Search for the cell housing the specified text and yield its (x, y) center coordinate. 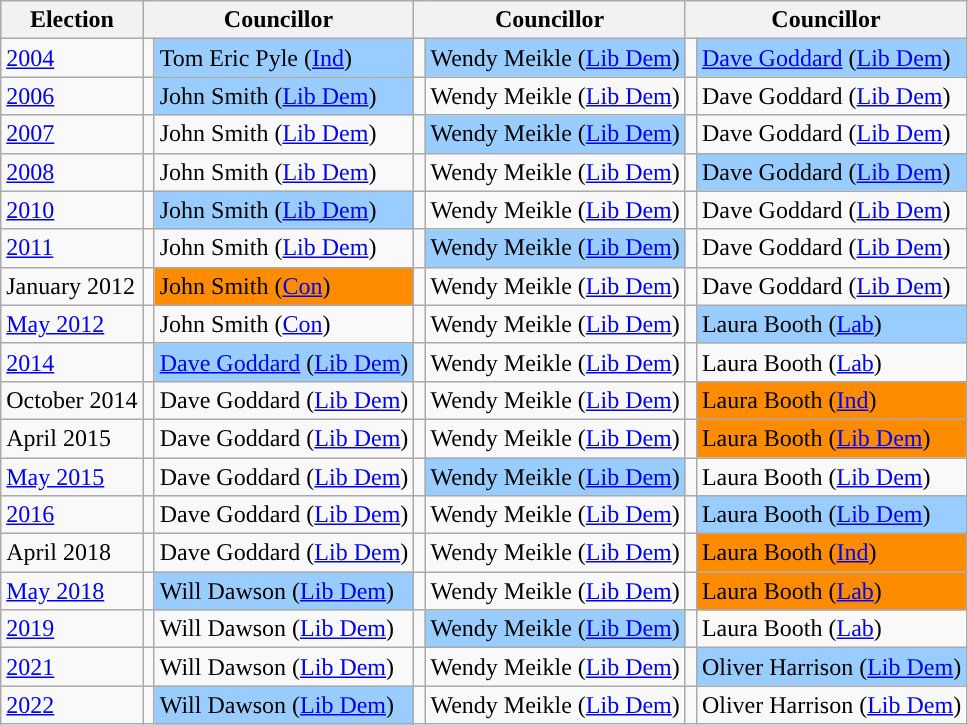
2014 (72, 362)
January 2012 (72, 286)
2016 (72, 515)
2010 (72, 210)
April 2015 (72, 438)
May 2018 (72, 591)
October 2014 (72, 400)
Election (72, 20)
2006 (72, 96)
2011 (72, 248)
2007 (72, 134)
May 2012 (72, 324)
May 2015 (72, 477)
April 2018 (72, 553)
2004 (72, 58)
Tom Eric Pyle (Ind) (284, 58)
2019 (72, 629)
2022 (72, 705)
2021 (72, 667)
2008 (72, 172)
